Search for the cell housing the specified text and yield its [x, y] center coordinate. 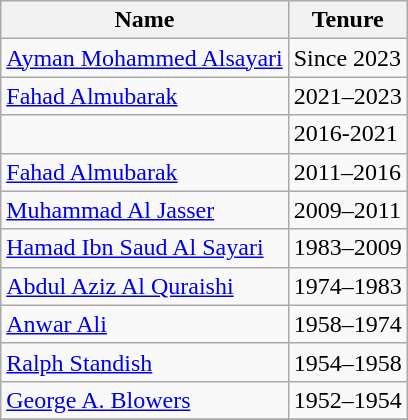
Hamad Ibn Saud Al Sayari [144, 248]
Ralph Standish [144, 362]
Muhammad Al Jasser [144, 210]
2011–2016 [348, 172]
Anwar Ali [144, 324]
1952–1954 [348, 400]
George A. Blowers [144, 400]
2016-2021 [348, 134]
2009–2011 [348, 210]
2021–2023 [348, 96]
1983–2009 [348, 248]
Ayman Mohammed Alsayari [144, 58]
Since 2023 [348, 58]
Name [144, 20]
1974–1983 [348, 286]
Tenure [348, 20]
1954–1958 [348, 362]
1958–1974 [348, 324]
Abdul Aziz Al Quraishi [144, 286]
